Detect which cell encompasses the target text, then output its (X, Y) center coordinate. 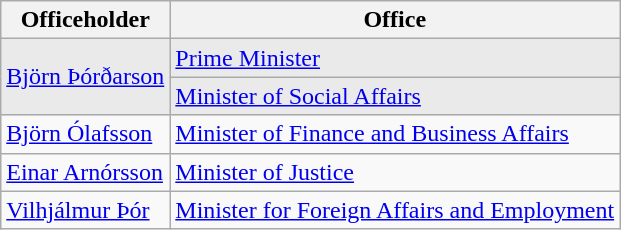
Minister of Justice (395, 172)
Minister of Finance and Business Affairs (395, 134)
Prime Minister (395, 58)
Vilhjálmur Þór (86, 210)
Björn Ólafsson (86, 134)
Officeholder (86, 20)
Björn Þórðarson (86, 77)
Einar Arnórsson (86, 172)
Office (395, 20)
Minister of Social Affairs (395, 96)
Minister for Foreign Affairs and Employment (395, 210)
